Provide the (x, y) coordinate of the cell's center where the given text is located.  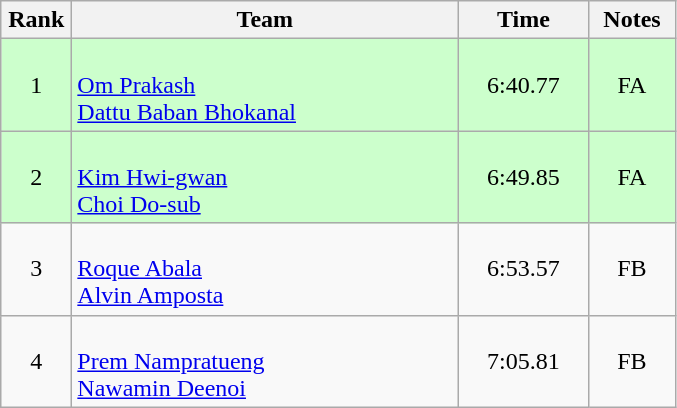
3 (36, 269)
Roque AbalaAlvin Amposta (265, 269)
6:53.57 (524, 269)
Time (524, 20)
6:40.77 (524, 85)
2 (36, 177)
Rank (36, 20)
7:05.81 (524, 361)
6:49.85 (524, 177)
Notes (632, 20)
Team (265, 20)
Kim Hwi-gwanChoi Do-sub (265, 177)
1 (36, 85)
Om PrakashDattu Baban Bhokanal (265, 85)
Prem NampratuengNawamin Deenoi (265, 361)
4 (36, 361)
